Extract the [x, y] coordinate from the center of the cell holding the provided text.  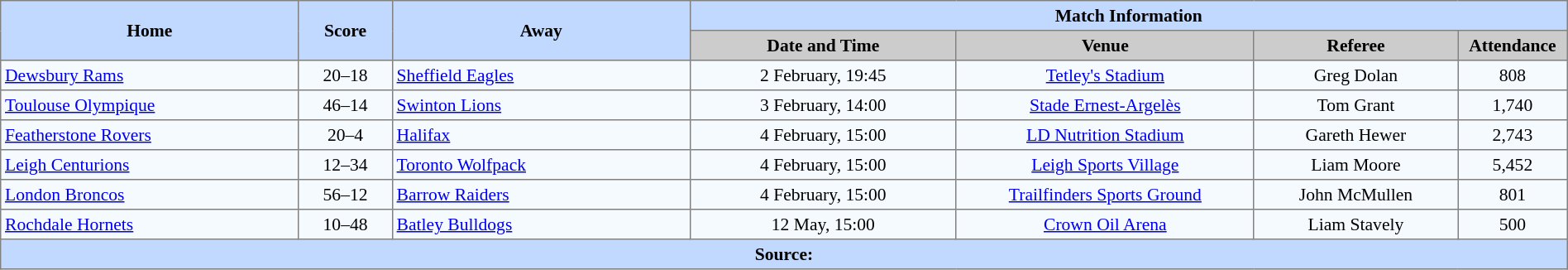
Toronto Wolfpack [541, 165]
Stade Ernest-Argelès [1105, 105]
12–34 [346, 165]
Swinton Lions [541, 105]
5,452 [1513, 165]
Tetley's Stadium [1105, 75]
Gareth Hewer [1355, 135]
2 February, 19:45 [823, 75]
20–4 [346, 135]
Match Information [1128, 16]
Featherstone Rovers [150, 135]
808 [1513, 75]
20–18 [346, 75]
Barrow Raiders [541, 195]
LD Nutrition Stadium [1105, 135]
56–12 [346, 195]
Leigh Centurions [150, 165]
Batley Bulldogs [541, 224]
10–48 [346, 224]
Halifax [541, 135]
Crown Oil Arena [1105, 224]
Sheffield Eagles [541, 75]
Away [541, 31]
12 May, 15:00 [823, 224]
Trailfinders Sports Ground [1105, 195]
London Broncos [150, 195]
John McMullen [1355, 195]
Date and Time [823, 46]
2,743 [1513, 135]
Greg Dolan [1355, 75]
Liam Moore [1355, 165]
801 [1513, 195]
Dewsbury Rams [150, 75]
3 February, 14:00 [823, 105]
1,740 [1513, 105]
Liam Stavely [1355, 224]
Tom Grant [1355, 105]
Leigh Sports Village [1105, 165]
Score [346, 31]
Toulouse Olympique [150, 105]
Home [150, 31]
Referee [1355, 46]
Source: [784, 254]
Venue [1105, 46]
500 [1513, 224]
Attendance [1513, 46]
46–14 [346, 105]
Rochdale Hornets [150, 224]
